Pinpoint the cell where the given text exists, returning its [X, Y] midpoint coordinate. 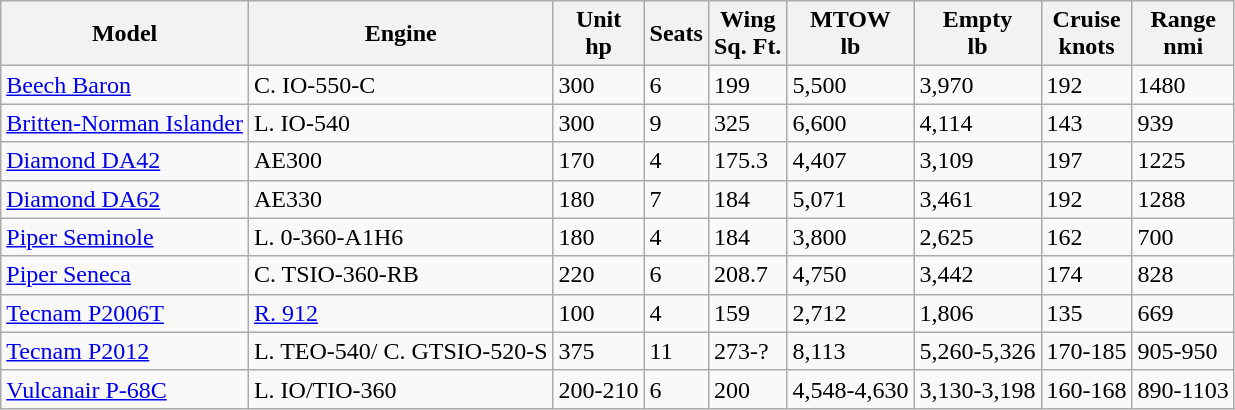
9 [676, 123]
C. IO-550-C [400, 85]
174 [1086, 275]
669 [1183, 313]
700 [1183, 237]
890-1103 [1183, 389]
Cruiseknots [1086, 34]
162 [1086, 237]
Emptylb [978, 34]
Diamond DA62 [125, 199]
Piper Seneca [125, 275]
3,461 [978, 199]
199 [747, 85]
3,109 [978, 161]
3,970 [978, 85]
135 [1086, 313]
159 [747, 313]
Seats [676, 34]
Vulcanair P-68C [125, 389]
AE330 [400, 199]
L. 0-360-A1H6 [400, 237]
939 [1183, 123]
4,548-4,630 [850, 389]
5,071 [850, 199]
Engine [400, 34]
5,260-5,326 [978, 351]
Rangenmi [1183, 34]
Diamond DA42 [125, 161]
100 [598, 313]
4,114 [978, 123]
1,806 [978, 313]
1288 [1183, 199]
2,625 [978, 237]
Tecnam P2012 [125, 351]
Tecnam P2006T [125, 313]
1480 [1183, 85]
MTOWlb [850, 34]
11 [676, 351]
Unithp [598, 34]
4,407 [850, 161]
220 [598, 275]
Model [125, 34]
175.3 [747, 161]
325 [747, 123]
3,800 [850, 237]
200-210 [598, 389]
2,712 [850, 313]
3,130-3,198 [978, 389]
5,500 [850, 85]
Piper Seminole [125, 237]
170-185 [1086, 351]
828 [1183, 275]
3,442 [978, 275]
170 [598, 161]
197 [1086, 161]
1225 [1183, 161]
L. TEO-540/ C. GTSIO-520-S [400, 351]
C. TSIO-360-RB [400, 275]
160-168 [1086, 389]
R. 912 [400, 313]
Beech Baron [125, 85]
6,600 [850, 123]
AE300 [400, 161]
143 [1086, 123]
905-950 [1183, 351]
4,750 [850, 275]
L. IO/TIO-360 [400, 389]
273-? [747, 351]
200 [747, 389]
WingSq. Ft. [747, 34]
8,113 [850, 351]
L. IO-540 [400, 123]
Britten-Norman Islander [125, 123]
7 [676, 199]
375 [598, 351]
208.7 [747, 275]
